Identify which cell holds the provided text, then report its [X, Y] central coordinate. 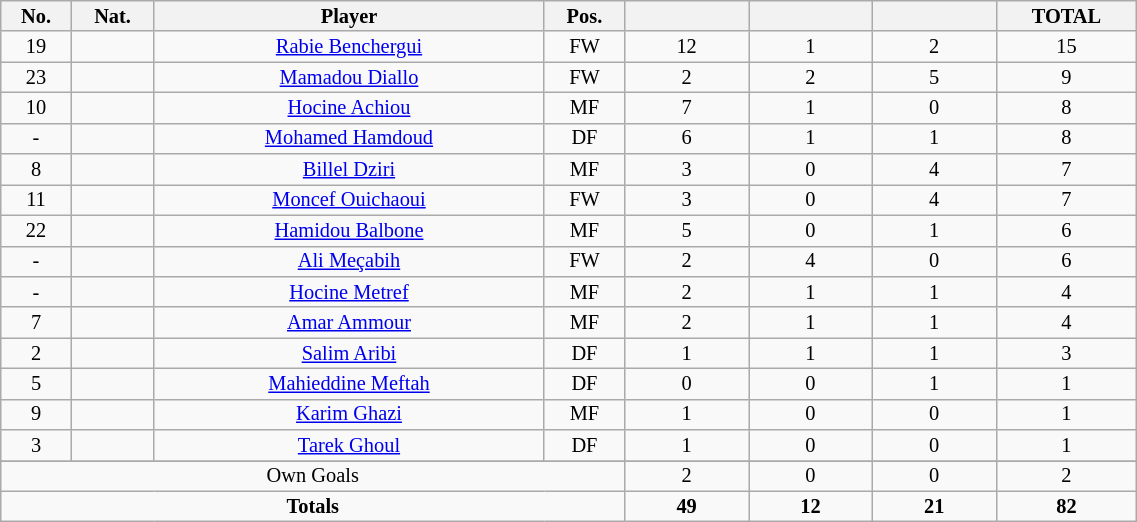
Hocine Metref [349, 292]
Moncef Ouichaoui [349, 200]
Hamidou Balbone [349, 230]
Mahieddine Meftah [349, 384]
Totals [313, 506]
Billel Dziri [349, 170]
Hocine Achiou [349, 108]
Karim Ghazi [349, 414]
15 [1066, 46]
Tarek Ghoul [349, 446]
Mamadou Diallo [349, 78]
22 [36, 230]
Nat. [112, 16]
TOTAL [1066, 16]
49 [687, 506]
10 [36, 108]
Salim Aribi [349, 354]
Player [349, 16]
21 [934, 506]
No. [36, 16]
Rabie Benchergui [349, 46]
Amar Ammour [349, 322]
82 [1066, 506]
11 [36, 200]
Mohamed Hamdoud [349, 138]
19 [36, 46]
Own Goals [313, 476]
Ali Meçabih [349, 262]
23 [36, 78]
Pos. [584, 16]
